Return [x, y] of the center of cell containing provided text 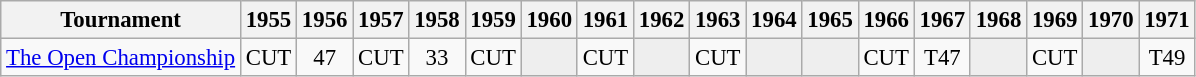
1971 [1167, 20]
1964 [774, 20]
1967 [942, 20]
1970 [1111, 20]
1962 [661, 20]
T49 [1167, 58]
1969 [1055, 20]
Tournament [121, 20]
1960 [549, 20]
33 [437, 58]
47 [325, 58]
1968 [998, 20]
1958 [437, 20]
1961 [605, 20]
1965 [830, 20]
1963 [718, 20]
The Open Championship [121, 58]
1957 [381, 20]
T47 [942, 58]
1956 [325, 20]
1966 [886, 20]
1955 [268, 20]
1959 [493, 20]
